Identify which cell holds the provided text, then report its [X, Y] central coordinate. 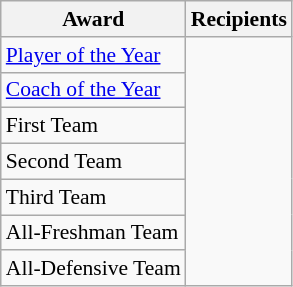
Recipients [239, 19]
Player of the Year [94, 55]
Coach of the Year [94, 90]
First Team [94, 126]
Second Team [94, 162]
Award [94, 19]
All-Freshman Team [94, 233]
Third Team [94, 197]
All-Defensive Team [94, 269]
